Return [X, Y] of the center of cell containing provided text 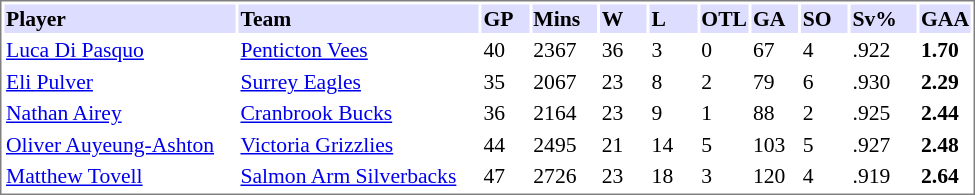
Sv% [884, 18]
Team [359, 18]
Cranbrook Bucks [359, 113]
.919 [884, 176]
Oliver Auyeung-Ashton [120, 144]
SO [824, 18]
18 [674, 176]
Victoria Grizzlies [359, 144]
Matthew Tovell [120, 176]
L [674, 18]
Salmon Arm Silverbacks [359, 176]
2164 [565, 113]
2.48 [946, 144]
103 [774, 144]
2.64 [946, 176]
79 [774, 82]
1 [724, 113]
40 [506, 50]
2495 [565, 144]
Penticton Vees [359, 50]
.930 [884, 82]
0 [724, 50]
Surrey Eagles [359, 82]
14 [674, 144]
Nathan Airey [120, 113]
2067 [565, 82]
120 [774, 176]
1.70 [946, 50]
.925 [884, 113]
Eli Pulver [120, 82]
Player [120, 18]
OTL [724, 18]
2367 [565, 50]
2.44 [946, 113]
67 [774, 50]
2.29 [946, 82]
35 [506, 82]
6 [824, 82]
GP [506, 18]
88 [774, 113]
9 [674, 113]
GA [774, 18]
44 [506, 144]
W [624, 18]
GAA [946, 18]
8 [674, 82]
2726 [565, 176]
Mins [565, 18]
Luca Di Pasquo [120, 50]
.922 [884, 50]
21 [624, 144]
.927 [884, 144]
47 [506, 176]
